Locate the cell with the specified text and output its (X, Y) center coordinate. 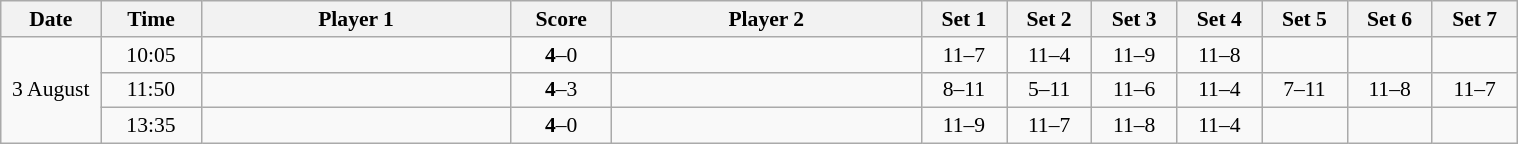
Player 1 (356, 19)
Set 1 (964, 19)
Set 6 (1390, 19)
Set 7 (1474, 19)
11:50 (151, 90)
11–6 (1134, 90)
5–11 (1048, 90)
7–11 (1304, 90)
13:35 (151, 126)
Date (51, 19)
Player 2 (766, 19)
Set 3 (1134, 19)
8–11 (964, 90)
Time (151, 19)
Set 4 (1220, 19)
Score (561, 19)
Set 2 (1048, 19)
10:05 (151, 55)
4–3 (561, 90)
Set 5 (1304, 19)
3 August (51, 90)
